Scan for the cell matching the given text and deliver its [X, Y] coordinate at center. 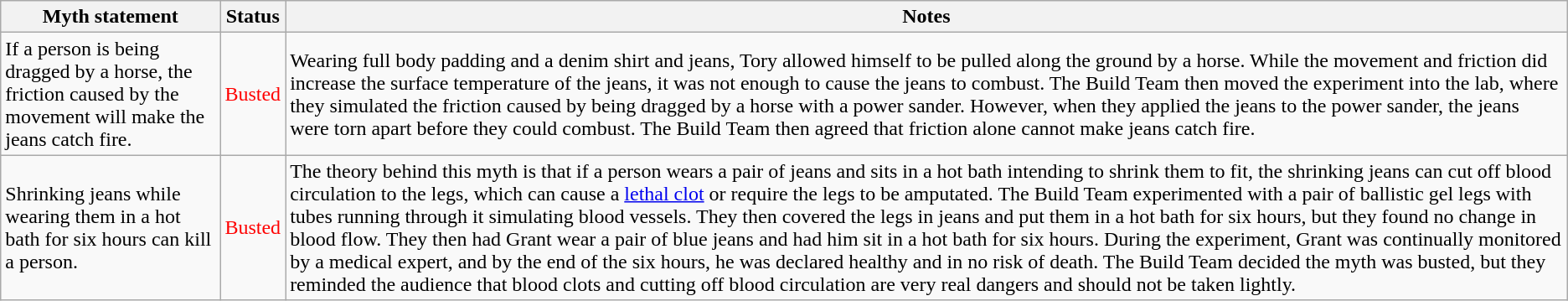
If a person is being dragged by a horse, the friction caused by the movement will make the jeans catch fire. [111, 94]
Notes [926, 17]
Status [253, 17]
Myth statement [111, 17]
Shrinking jeans while wearing them in a hot bath for six hours can kill a person. [111, 228]
